Detect which cell encompasses the target text, then output its (X, Y) center coordinate. 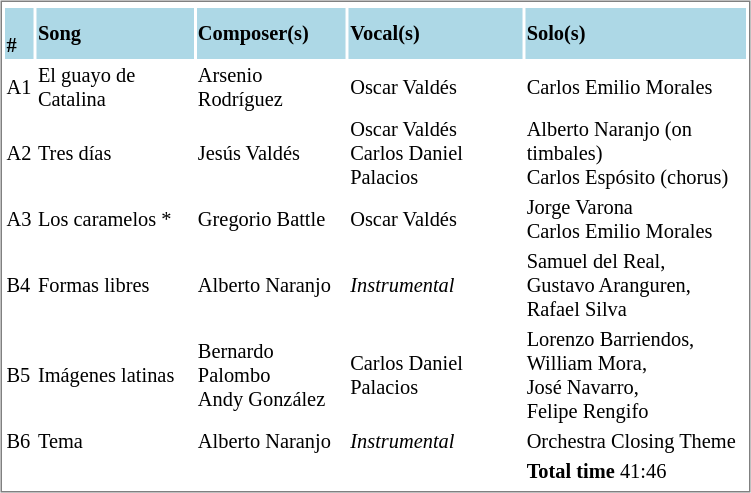
A1 (19, 88)
Tema (114, 442)
Formas libres (114, 286)
Oscar ValdésCarlos Daniel Palacios (436, 154)
El guayo de Catalina (114, 88)
B4 (19, 286)
Los caramelos * (114, 220)
Total time 41:46 (636, 472)
Alberto Naranjo (on timbales)Carlos Espósito (chorus) (636, 154)
Samuel del Real,Gustavo Aranguren,Rafael Silva (636, 286)
Orchestra Closing Theme (636, 442)
Gregorio Battle (270, 220)
A3 (19, 220)
Arsenio Rodríguez (270, 88)
Carlos Emilio Morales (636, 88)
Imágenes latinas (114, 376)
Solo(s) (636, 34)
Song (114, 34)
B6 (19, 442)
Jesús Valdés (270, 154)
Lorenzo Barriendos,William Mora,José Navarro,Felipe Rengifo (636, 376)
Jorge VaronaCarlos Emilio Morales (636, 220)
A2 (19, 154)
Tres días (114, 154)
B5 (19, 376)
Bernardo PalomboAndy González (270, 376)
Vocal(s) (436, 34)
# (19, 34)
Carlos Daniel Palacios (436, 376)
Composer(s) (270, 34)
